For the text-containing cell, return its midpoint in [X, Y] coordinate format. 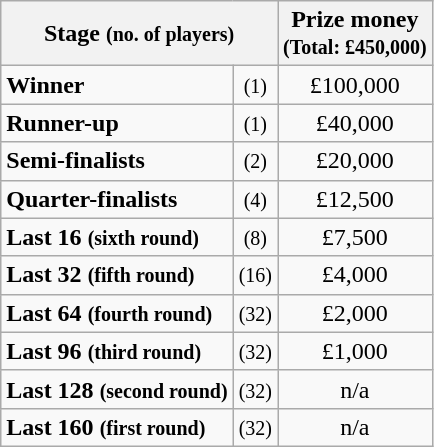
£2,000 [356, 313]
Winner [117, 85]
Prize money(Total: £450,000) [356, 34]
Stage (no. of players) [140, 34]
Runner-up [117, 123]
(4) [255, 199]
Quarter-finalists [117, 199]
Semi-finalists [117, 161]
£20,000 [356, 161]
(8) [255, 237]
Last 160 (first round) [117, 427]
(2) [255, 161]
£100,000 [356, 85]
Last 16 (sixth round) [117, 237]
(16) [255, 275]
£4,000 [356, 275]
£7,500 [356, 237]
£40,000 [356, 123]
£1,000 [356, 351]
Last 32 (fifth round) [117, 275]
Last 128 (second round) [117, 389]
Last 96 (third round) [117, 351]
£12,500 [356, 199]
Last 64 (fourth round) [117, 313]
